Return (x, y) of the center of cell containing provided text 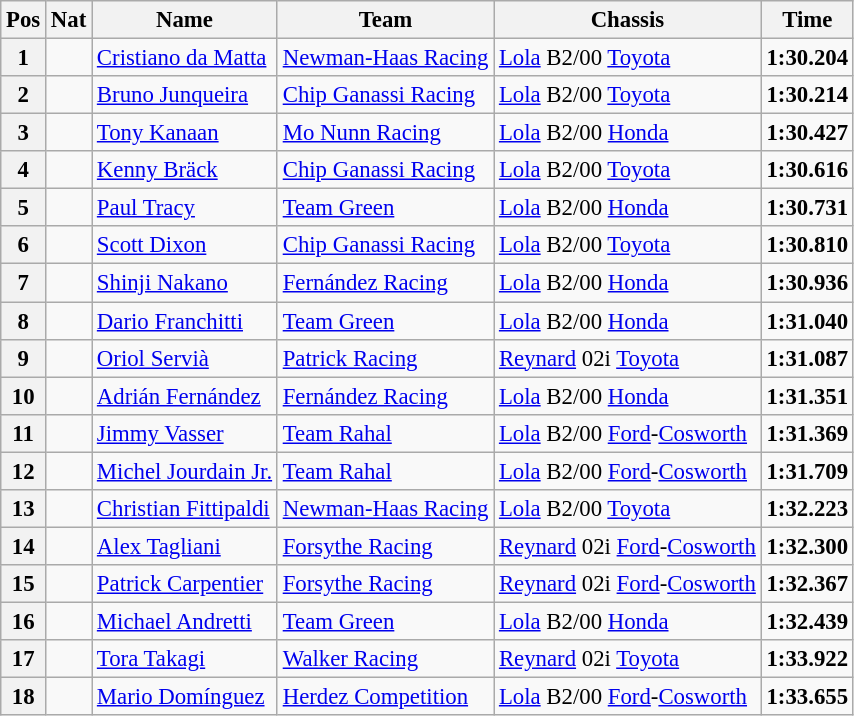
1:30.936 (807, 283)
Michael Andretti (185, 621)
Nat (69, 20)
7 (24, 283)
13 (24, 509)
4 (24, 170)
1:30.214 (807, 95)
Christian Fittipaldi (185, 509)
15 (24, 584)
5 (24, 208)
1 (24, 58)
Scott Dixon (185, 245)
8 (24, 321)
Oriol Servià (185, 358)
1:33.655 (807, 697)
1:31.087 (807, 358)
11 (24, 433)
Michel Jourdain Jr. (185, 471)
Alex Tagliani (185, 546)
Shinji Nakano (185, 283)
Jimmy Vasser (185, 433)
Paul Tracy (185, 208)
10 (24, 396)
Kenny Bräck (185, 170)
1:30.204 (807, 58)
Cristiano da Matta (185, 58)
14 (24, 546)
18 (24, 697)
1:32.300 (807, 546)
1:30.616 (807, 170)
1:31.369 (807, 433)
Walker Racing (385, 659)
9 (24, 358)
Time (807, 20)
17 (24, 659)
1:32.367 (807, 584)
1:30.731 (807, 208)
1:33.922 (807, 659)
Tora Takagi (185, 659)
Herdez Competition (385, 697)
Chassis (628, 20)
Dario Franchitti (185, 321)
16 (24, 621)
Pos (24, 20)
Tony Kanaan (185, 133)
Bruno Junqueira (185, 95)
1:30.427 (807, 133)
1:32.439 (807, 621)
3 (24, 133)
Patrick Racing (385, 358)
12 (24, 471)
2 (24, 95)
1:31.040 (807, 321)
Adrián Fernández (185, 396)
Mo Nunn Racing (385, 133)
6 (24, 245)
1:31.709 (807, 471)
Patrick Carpentier (185, 584)
1:31.351 (807, 396)
1:32.223 (807, 509)
Mario Domínguez (185, 697)
1:30.810 (807, 245)
Name (185, 20)
Team (385, 20)
